For the text-containing cell, return its midpoint in [X, Y] coordinate format. 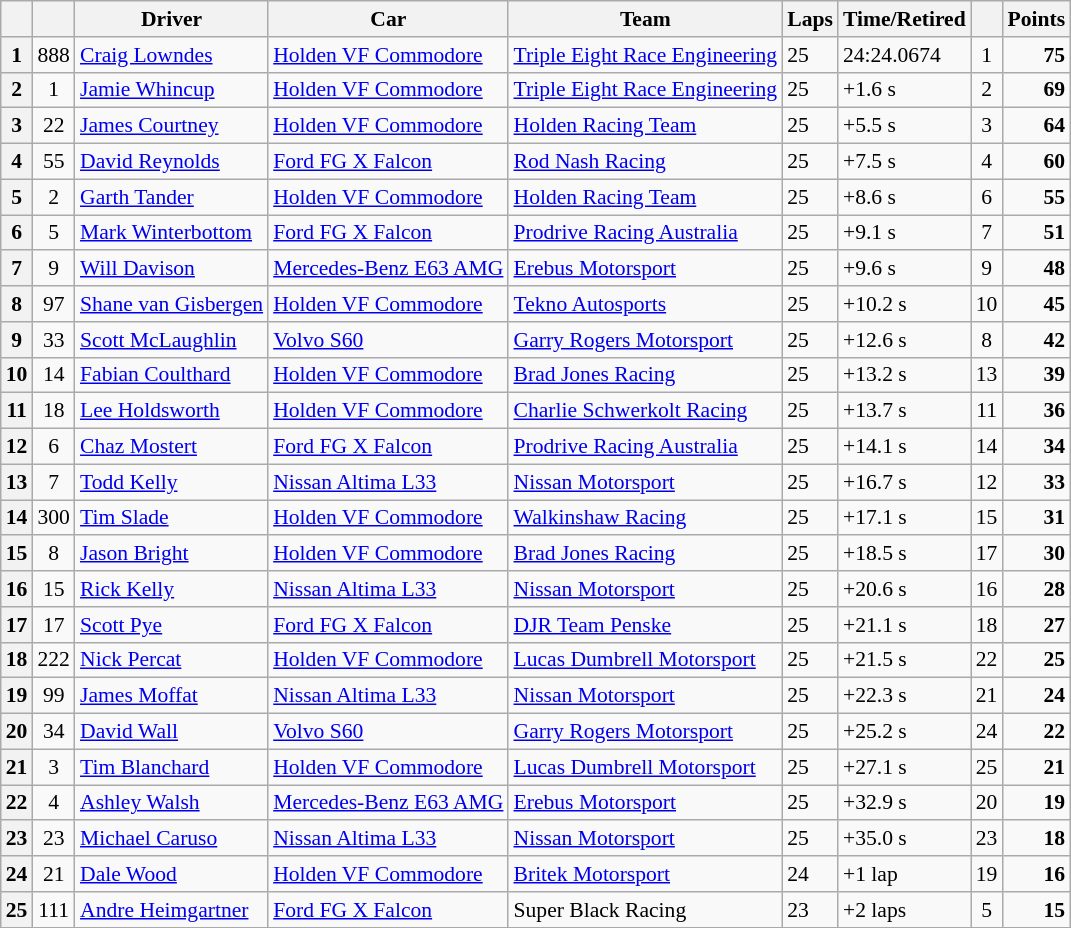
Craig Lowndes [172, 55]
+8.6 s [904, 197]
36 [1036, 411]
Rod Nash Racing [645, 162]
60 [1036, 162]
99 [54, 696]
Michael Caruso [172, 839]
Fabian Coulthard [172, 375]
Todd Kelly [172, 482]
+13.7 s [904, 411]
+32.9 s [904, 803]
Laps [810, 19]
+9.6 s [904, 269]
Will Davison [172, 269]
Garth Tander [172, 197]
+35.0 s [904, 839]
Chaz Mostert [172, 447]
+21.5 s [904, 660]
Jamie Whincup [172, 90]
Tekno Autosports [645, 304]
Walkinshaw Racing [645, 518]
+1 lap [904, 874]
Scott McLaughlin [172, 340]
+25.2 s [904, 732]
+1.6 s [904, 90]
James Moffat [172, 696]
+7.5 s [904, 162]
45 [1036, 304]
James Courtney [172, 126]
39 [1036, 375]
Time/Retired [904, 19]
51 [1036, 233]
24:24.0674 [904, 55]
Driver [172, 19]
+9.1 s [904, 233]
Car [388, 19]
Scott Pye [172, 625]
Shane van Gisbergen [172, 304]
222 [54, 660]
David Wall [172, 732]
Ashley Walsh [172, 803]
+5.5 s [904, 126]
Lee Holdsworth [172, 411]
+13.2 s [904, 375]
Super Black Racing [645, 910]
+14.1 s [904, 447]
48 [1036, 269]
Dale Wood [172, 874]
Andre Heimgartner [172, 910]
300 [54, 518]
Charlie Schwerkolt Racing [645, 411]
+12.6 s [904, 340]
Tim Slade [172, 518]
Mark Winterbottom [172, 233]
Team [645, 19]
+27.1 s [904, 767]
42 [1036, 340]
DJR Team Penske [645, 625]
+18.5 s [904, 554]
28 [1036, 589]
+2 laps [904, 910]
888 [54, 55]
Tim Blanchard [172, 767]
75 [1036, 55]
Nick Percat [172, 660]
+22.3 s [904, 696]
30 [1036, 554]
+20.6 s [904, 589]
Jason Bright [172, 554]
+21.1 s [904, 625]
31 [1036, 518]
+17.1 s [904, 518]
64 [1036, 126]
Britek Motorsport [645, 874]
111 [54, 910]
27 [1036, 625]
+16.7 s [904, 482]
69 [1036, 90]
David Reynolds [172, 162]
+10.2 s [904, 304]
Points [1036, 19]
97 [54, 304]
Rick Kelly [172, 589]
